Provide the (X, Y) coordinate of the cell's center where the given text is located.  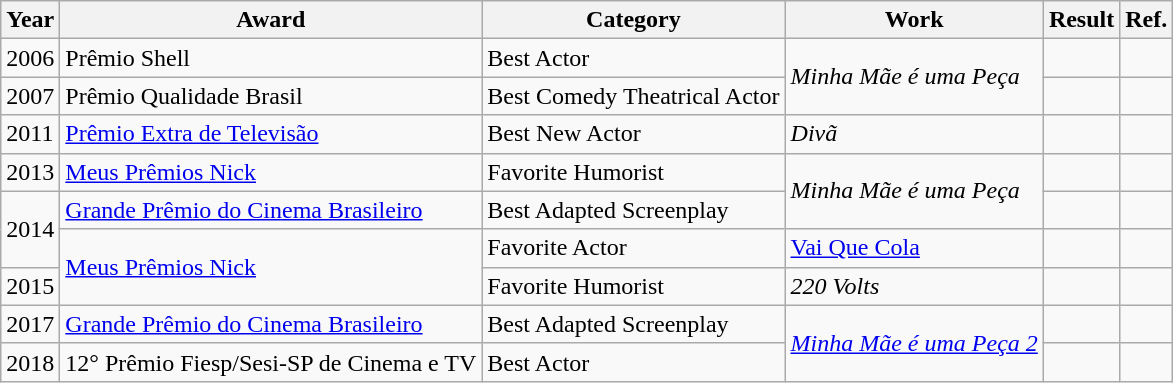
Work (914, 20)
Category (634, 20)
Divã (914, 134)
220 Volts (914, 286)
Award (271, 20)
Prêmio Qualidade Brasil (271, 96)
Best Comedy Theatrical Actor (634, 96)
2006 (30, 58)
Result (1081, 20)
Year (30, 20)
Ref. (1146, 20)
Prêmio Extra de Televisão (271, 134)
2017 (30, 324)
2013 (30, 172)
Minha Mãe é uma Peça 2 (914, 343)
2014 (30, 229)
Vai Que Cola (914, 248)
Best New Actor (634, 134)
2015 (30, 286)
12° Prêmio Fiesp/Sesi-SP de Cinema e TV (271, 362)
Favorite Actor (634, 248)
2011 (30, 134)
2018 (30, 362)
Prêmio Shell (271, 58)
2007 (30, 96)
